Capture the cell that displays the provided text and extract its (x, y) central coordinate. 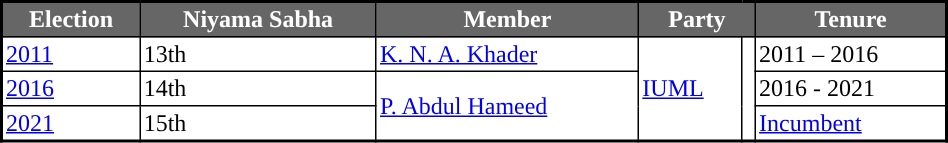
IUML (690, 89)
Tenure (850, 20)
Incumbent (850, 124)
P. Abdul Hameed (507, 106)
2011 – 2016 (850, 54)
14th (258, 88)
K. N. A. Khader (507, 54)
2016 (71, 88)
15th (258, 124)
Election (71, 20)
2011 (71, 54)
Party (698, 20)
Member (507, 20)
2021 (71, 124)
2016 - 2021 (850, 88)
Niyama Sabha (258, 20)
13th (258, 54)
